From the cell containing the given text, extract its center point as (X, Y) coordinate. 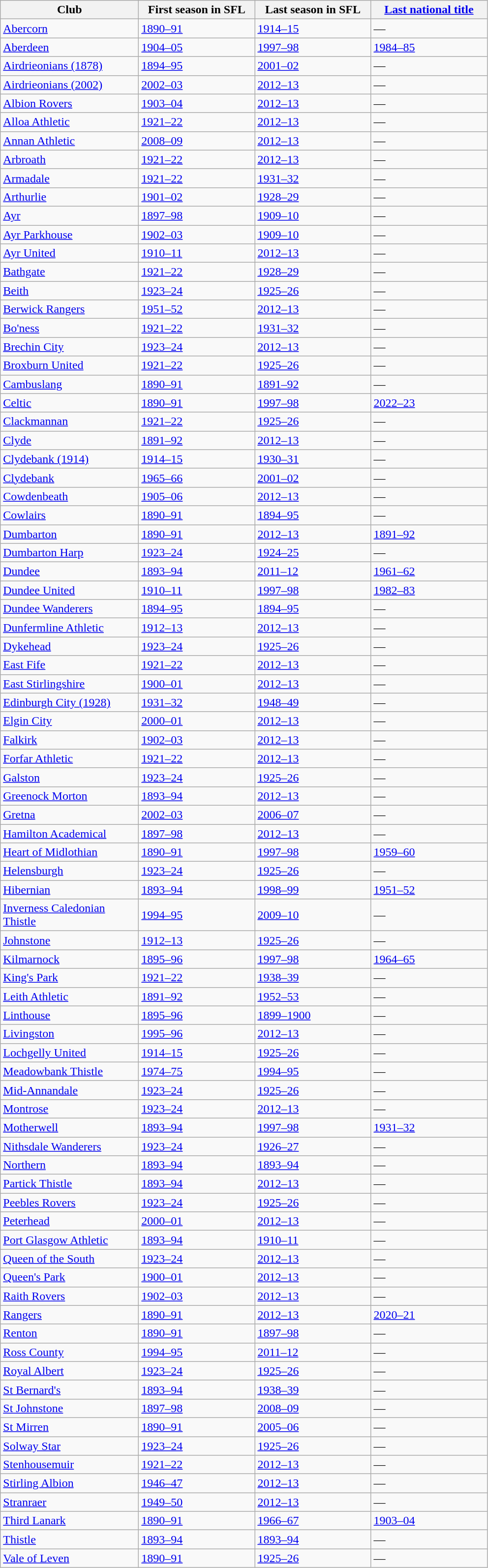
Airdrieonians (1878) (70, 66)
Renton (70, 1333)
Peebles Rovers (70, 1203)
Broxburn United (70, 365)
Clydebank (1914) (70, 459)
Solway Star (70, 1446)
East Fife (70, 665)
Celtic (70, 403)
2022–23 (429, 403)
Last season in SFL (313, 10)
Bathgate (70, 272)
Forfar Athletic (70, 758)
Gretna (70, 814)
Queen of the South (70, 1259)
Leith Athletic (70, 996)
Port Glasgow Athletic (70, 1240)
East Stirlingshire (70, 684)
1952–53 (313, 996)
Kilmarnock (70, 959)
Clydebank (70, 478)
First season in SFL (197, 10)
1946–47 (197, 1483)
1966–67 (313, 1521)
1959–60 (429, 852)
1926–27 (313, 1146)
Stirling Albion (70, 1483)
1995–96 (197, 1034)
2009–10 (313, 915)
Beith (70, 291)
2020–21 (429, 1315)
St Bernard's (70, 1389)
Raith Rovers (70, 1296)
1984–85 (429, 47)
Stenhousemuir (70, 1465)
Annan Athletic (70, 141)
Ayr United (70, 253)
1964–65 (429, 959)
Linthouse (70, 1015)
Dundee (70, 572)
1982–83 (429, 590)
1904–05 (197, 47)
St Mirren (70, 1427)
1899–1900 (313, 1015)
Royal Albert (70, 1371)
Helensburgh (70, 871)
Abercorn (70, 29)
Aberdeen (70, 47)
1998–99 (313, 890)
Peterhead (70, 1221)
Motherwell (70, 1127)
Heart of Midlothian (70, 852)
Armadale (70, 178)
1924–25 (313, 553)
Bo'ness (70, 328)
Last national title (429, 10)
Airdrieonians (2002) (70, 85)
Galston (70, 777)
Elgin City (70, 721)
Club (70, 10)
Clyde (70, 440)
1930–31 (313, 459)
Dykehead (70, 646)
Thistle (70, 1539)
Cowdenbeath (70, 496)
Hamilton Academical (70, 834)
Dunfermline Athletic (70, 628)
Vale of Leven (70, 1558)
Albion Rovers (70, 103)
Cowlairs (70, 515)
Nithsdale Wanderers (70, 1146)
1905–06 (197, 496)
2005–06 (313, 1427)
Ross County (70, 1352)
Greenock Morton (70, 796)
St Johnstone (70, 1408)
Clackmannan (70, 422)
King's Park (70, 978)
Lochgelly United (70, 1053)
Livingston (70, 1034)
Partick Thistle (70, 1184)
Montrose (70, 1109)
1901–02 (197, 197)
Brechin City (70, 347)
Ayr Parkhouse (70, 235)
Meadowbank Thistle (70, 1071)
Inverness Caledonian Thistle (70, 915)
Dumbarton (70, 534)
Edinburgh City (1928) (70, 702)
Johnstone (70, 940)
2006–07 (313, 814)
Alloa Athletic (70, 122)
Arbroath (70, 159)
Arthurlie (70, 197)
Dundee United (70, 590)
Dumbarton Harp (70, 553)
1949–50 (197, 1502)
Third Lanark (70, 1521)
Northern (70, 1165)
Dundee Wanderers (70, 609)
1948–49 (313, 702)
Rangers (70, 1315)
1974–75 (197, 1071)
1965–66 (197, 478)
Queen's Park (70, 1277)
Hibernian (70, 890)
Mid-Annandale (70, 1090)
Cambuslang (70, 384)
Berwick Rangers (70, 309)
Falkirk (70, 740)
Ayr (70, 215)
1961–62 (429, 572)
Stranraer (70, 1502)
